Detect which cell encompasses the target text, then output its (x, y) center coordinate. 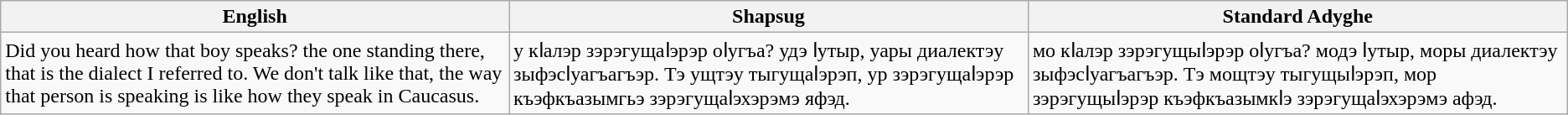
Standard Adyghe (1297, 17)
Shapsug (769, 17)
у кӏалэр зэрэгущаӏэрэр оӏугъа? удэ ӏутыр, уары диалектэу зыфэсӏуагъагъэр. Тэ ущтэу тыгущаӏэрэп, ур зэрэгущаӏэрэр къэфкъазымгьэ зэрэгущаӏэхэрэмэ яфэд. (769, 74)
English (255, 17)
